Extract the [X, Y] coordinate from the center of the cell holding the provided text.  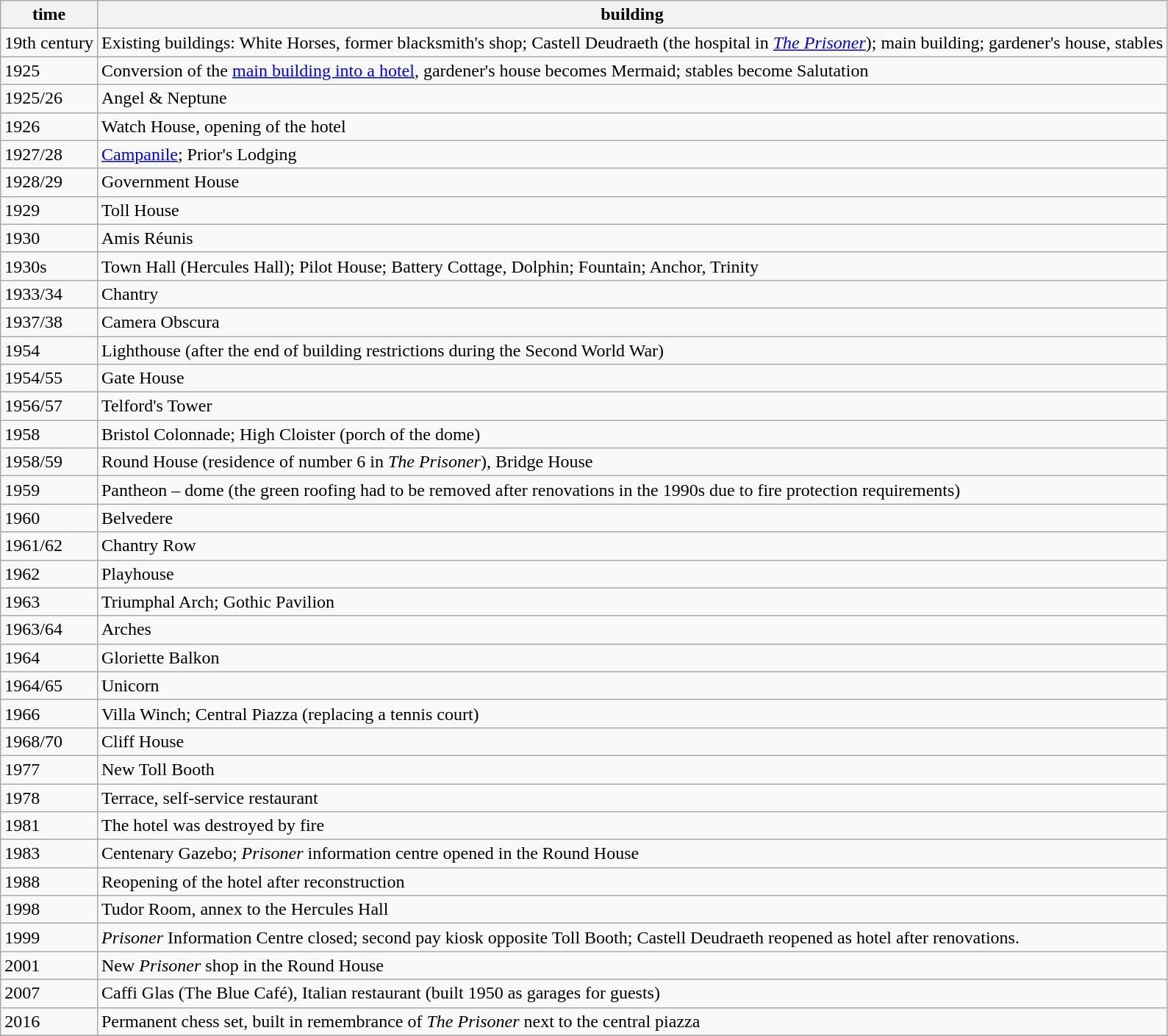
time [49, 15]
1961/62 [49, 546]
1928/29 [49, 182]
1958 [49, 434]
1964/65 [49, 686]
The hotel was destroyed by fire [632, 826]
Conversion of the main building into a hotel, gardener's house becomes Mermaid; stables become Salutation [632, 71]
Chantry [632, 294]
1988 [49, 882]
Government House [632, 182]
Belvedere [632, 518]
2016 [49, 1021]
Villa Winch; Central Piazza (replacing a tennis court) [632, 713]
1999 [49, 938]
Prisoner Information Centre closed; second pay kiosk opposite Toll Booth; Castell Deudraeth reopened as hotel after renovations. [632, 938]
1929 [49, 210]
Chantry Row [632, 546]
1937/38 [49, 322]
1933/34 [49, 294]
Pantheon – dome (the green roofing had to be removed after renovations in the 1990s due to fire protection requirements) [632, 490]
1983 [49, 854]
Toll House [632, 210]
1981 [49, 826]
building [632, 15]
1958/59 [49, 462]
Town Hall (Hercules Hall); Pilot House; Battery Cottage, Dolphin; Fountain; Anchor, Trinity [632, 266]
Triumphal Arch; Gothic Pavilion [632, 602]
Permanent chess set, built in remembrance of The Prisoner next to the central piazza [632, 1021]
Angel & Neptune [632, 98]
1959 [49, 490]
1962 [49, 574]
Caffi Glas (The Blue Café), Italian restaurant (built 1950 as garages for guests) [632, 993]
1963/64 [49, 630]
Round House (residence of number 6 in The Prisoner), Bridge House [632, 462]
Campanile; Prior's Lodging [632, 154]
1960 [49, 518]
Gate House [632, 378]
Watch House, opening of the hotel [632, 126]
2001 [49, 965]
2007 [49, 993]
1998 [49, 910]
New Prisoner shop in the Round House [632, 965]
1927/28 [49, 154]
1968/70 [49, 741]
19th century [49, 43]
1963 [49, 602]
Amis Réunis [632, 238]
Telford's Tower [632, 406]
Camera Obscura [632, 322]
1925 [49, 71]
1966 [49, 713]
Bristol Colonnade; High Cloister (porch of the dome) [632, 434]
1956/57 [49, 406]
1930 [49, 238]
Tudor Room, annex to the Hercules Hall [632, 910]
1977 [49, 769]
New Toll Booth [632, 769]
Centenary Gazebo; Prisoner information centre opened in the Round House [632, 854]
Gloriette Balkon [632, 658]
1964 [49, 658]
1930s [49, 266]
Lighthouse (after the end of building restrictions during the Second World War) [632, 350]
1954/55 [49, 378]
Playhouse [632, 574]
Reopening of the hotel after reconstruction [632, 882]
1978 [49, 797]
Arches [632, 630]
Cliff House [632, 741]
1926 [49, 126]
Unicorn [632, 686]
Terrace, self-service restaurant [632, 797]
1925/26 [49, 98]
1954 [49, 350]
